Find where the given text appears and provide that cell's center as [x, y] coordinate. 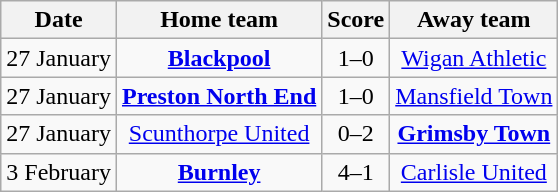
Carlisle United [474, 172]
Wigan Athletic [474, 58]
Date [59, 20]
Score [356, 20]
Mansfield Town [474, 96]
Blackpool [218, 58]
3 February [59, 172]
Home team [218, 20]
Preston North End [218, 96]
4–1 [356, 172]
Grimsby Town [474, 134]
Scunthorpe United [218, 134]
Away team [474, 20]
0–2 [356, 134]
Burnley [218, 172]
